Determine the (X, Y) coordinate at the center of the cell enclosing the given text.  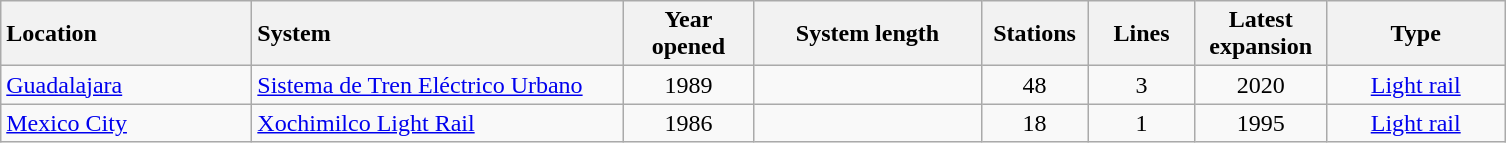
Guadalajara (126, 85)
2020 (1260, 85)
Mexico City (126, 123)
Xochimilco Light Rail (438, 123)
1995 (1260, 123)
18 (1034, 123)
System length (868, 34)
48 (1034, 85)
Latest expansion (1260, 34)
1986 (688, 123)
Lines (1142, 34)
3 (1142, 85)
System (438, 34)
Type (1416, 34)
1 (1142, 123)
Sistema de Tren Eléctrico Urbano (438, 85)
Location (126, 34)
Stations (1034, 34)
Year opened (688, 34)
1989 (688, 85)
